For the text-containing cell, return its midpoint in (x, y) coordinate format. 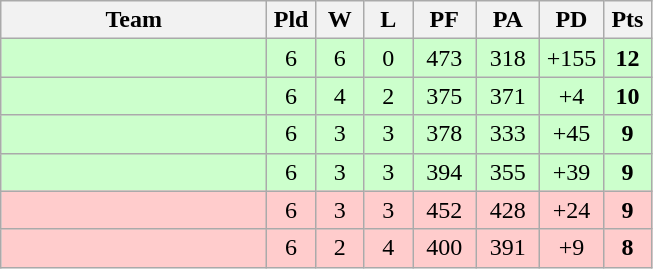
Pts (628, 20)
355 (508, 172)
400 (444, 248)
+155 (572, 58)
428 (508, 210)
Team (134, 20)
10 (628, 96)
0 (388, 58)
PA (508, 20)
Pld (292, 20)
8 (628, 248)
394 (444, 172)
+39 (572, 172)
375 (444, 96)
333 (508, 134)
PF (444, 20)
452 (444, 210)
W (340, 20)
+45 (572, 134)
371 (508, 96)
+4 (572, 96)
318 (508, 58)
+24 (572, 210)
391 (508, 248)
+9 (572, 248)
L (388, 20)
PD (572, 20)
12 (628, 58)
473 (444, 58)
378 (444, 134)
